Search for the cell housing the specified text and yield its (X, Y) center coordinate. 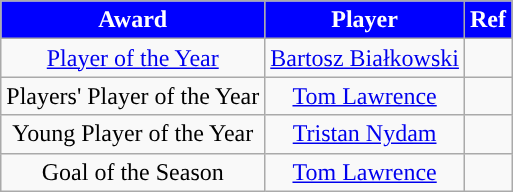
Ref (488, 20)
Players' Player of the Year (133, 96)
Award (133, 20)
Tristan Nydam (365, 134)
Bartosz Białkowski (365, 58)
Young Player of the Year (133, 134)
Goal of the Season (133, 172)
Player of the Year (133, 58)
Player (365, 20)
